Scan for the cell matching the given text and deliver its [X, Y] coordinate at center. 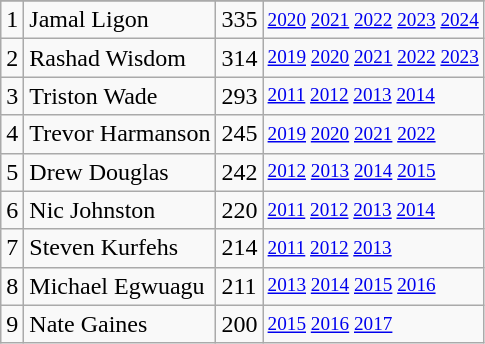
5 [12, 172]
200 [240, 324]
245 [240, 134]
2011 2012 2013 [373, 248]
220 [240, 210]
2019 2020 2021 2022 [373, 134]
214 [240, 248]
Drew Douglas [120, 172]
8 [12, 286]
6 [12, 210]
293 [240, 96]
2019 2020 2021 2022 2023 [373, 58]
2 [12, 58]
Rashad Wisdom [120, 58]
Nate Gaines [120, 324]
Steven Kurfehs [120, 248]
9 [12, 324]
7 [12, 248]
4 [12, 134]
Jamal Ligon [120, 20]
2012 2013 2014 2015 [373, 172]
2020 2021 2022 2023 2024 [373, 20]
Michael Egwuagu [120, 286]
242 [240, 172]
2015 2016 2017 [373, 324]
1 [12, 20]
211 [240, 286]
Triston Wade [120, 96]
335 [240, 20]
Trevor Harmanson [120, 134]
Nic Johnston [120, 210]
2013 2014 2015 2016 [373, 286]
3 [12, 96]
314 [240, 58]
